Provide the (X, Y) coordinate of the cell's center where the given text is located.  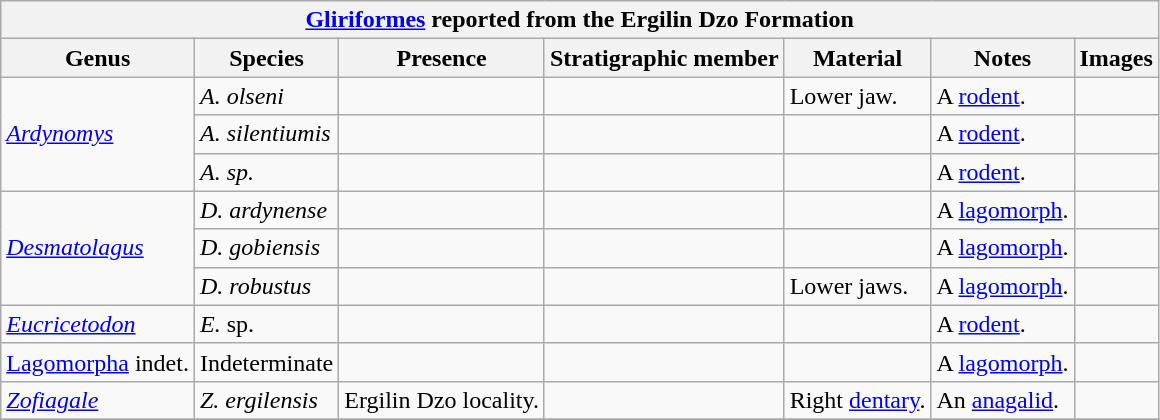
A. olseni (266, 96)
Eucricetodon (98, 324)
A. sp. (266, 172)
Zofiagale (98, 400)
Stratigraphic member (664, 58)
Gliriformes reported from the Ergilin Dzo Formation (580, 20)
Notes (1002, 58)
D. gobiensis (266, 248)
Images (1116, 58)
Presence (442, 58)
Material (858, 58)
A. silentiumis (266, 134)
Lower jaws. (858, 286)
Lagomorpha indet. (98, 362)
Desmatolagus (98, 248)
An anagalid. (1002, 400)
D. ardynense (266, 210)
D. robustus (266, 286)
Z. ergilensis (266, 400)
Ergilin Dzo locality. (442, 400)
Right dentary. (858, 400)
Ardynomys (98, 134)
E. sp. (266, 324)
Lower jaw. (858, 96)
Species (266, 58)
Genus (98, 58)
Indeterminate (266, 362)
